Output the (x, y) coordinate of the center of the cell containing the given text.  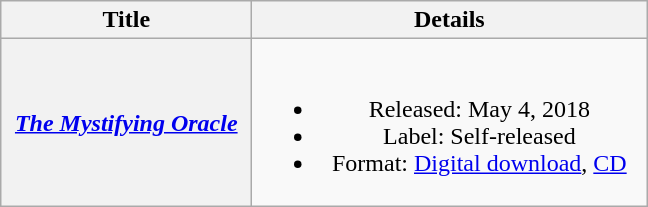
Details (450, 20)
Title (126, 20)
Released: May 4, 2018Label: Self-releasedFormat: Digital download, CD (450, 122)
The Mystifying Oracle (126, 122)
